Detect which cell encompasses the target text, then output its [X, Y] center coordinate. 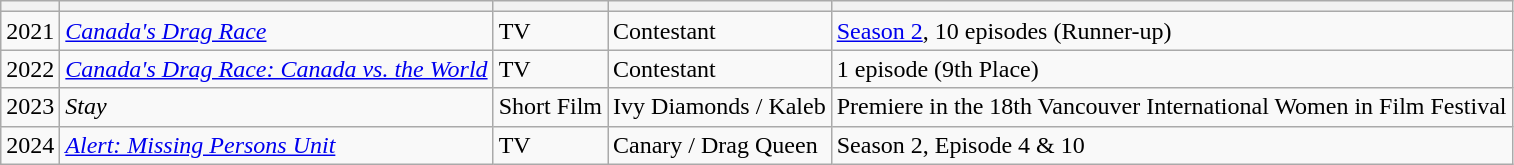
2024 [30, 145]
Canary / Drag Queen [720, 145]
Premiere in the 18th Vancouver International Women in Film Festival [1172, 107]
2022 [30, 69]
1 episode (9th Place) [1172, 69]
Alert: Missing Persons Unit [276, 145]
Season 2, 10 episodes (Runner-up) [1172, 31]
Canada's Drag Race: Canada vs. the World [276, 69]
Canada's Drag Race [276, 31]
Ivy Diamonds / Kaleb [720, 107]
2023 [30, 107]
2021 [30, 31]
Season 2, Episode 4 & 10 [1172, 145]
Short Film [550, 107]
Stay [276, 107]
